Determine the [X, Y] coordinate at the center of the cell enclosing the given text.  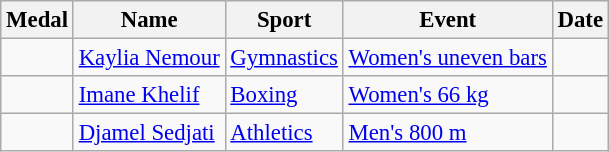
Boxing [284, 95]
Women's 66 kg [448, 95]
Imane Khelif [149, 95]
Women's uneven bars [448, 58]
Djamel Sedjati [149, 133]
Name [149, 20]
Athletics [284, 133]
Kaylia Nemour [149, 58]
Event [448, 20]
Sport [284, 20]
Men's 800 m [448, 133]
Medal [38, 20]
Gymnastics [284, 58]
Date [580, 20]
